Extract the [X, Y] coordinate from the center of the cell holding the provided text.  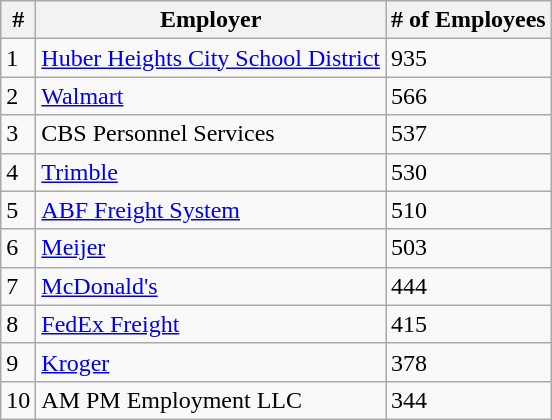
8 [18, 324]
Huber Heights City School District [211, 58]
444 [469, 286]
AM PM Employment LLC [211, 400]
3 [18, 134]
FedEx Freight [211, 324]
Walmart [211, 96]
6 [18, 248]
Kroger [211, 362]
503 [469, 248]
344 [469, 400]
378 [469, 362]
Trimble [211, 172]
McDonald's [211, 286]
CBS Personnel Services [211, 134]
510 [469, 210]
Employer [211, 20]
Meijer [211, 248]
2 [18, 96]
# [18, 20]
566 [469, 96]
5 [18, 210]
ABF Freight System [211, 210]
7 [18, 286]
415 [469, 324]
530 [469, 172]
# of Employees [469, 20]
9 [18, 362]
935 [469, 58]
10 [18, 400]
1 [18, 58]
4 [18, 172]
537 [469, 134]
